Output the (X, Y) coordinate of the center of the cell containing the given text.  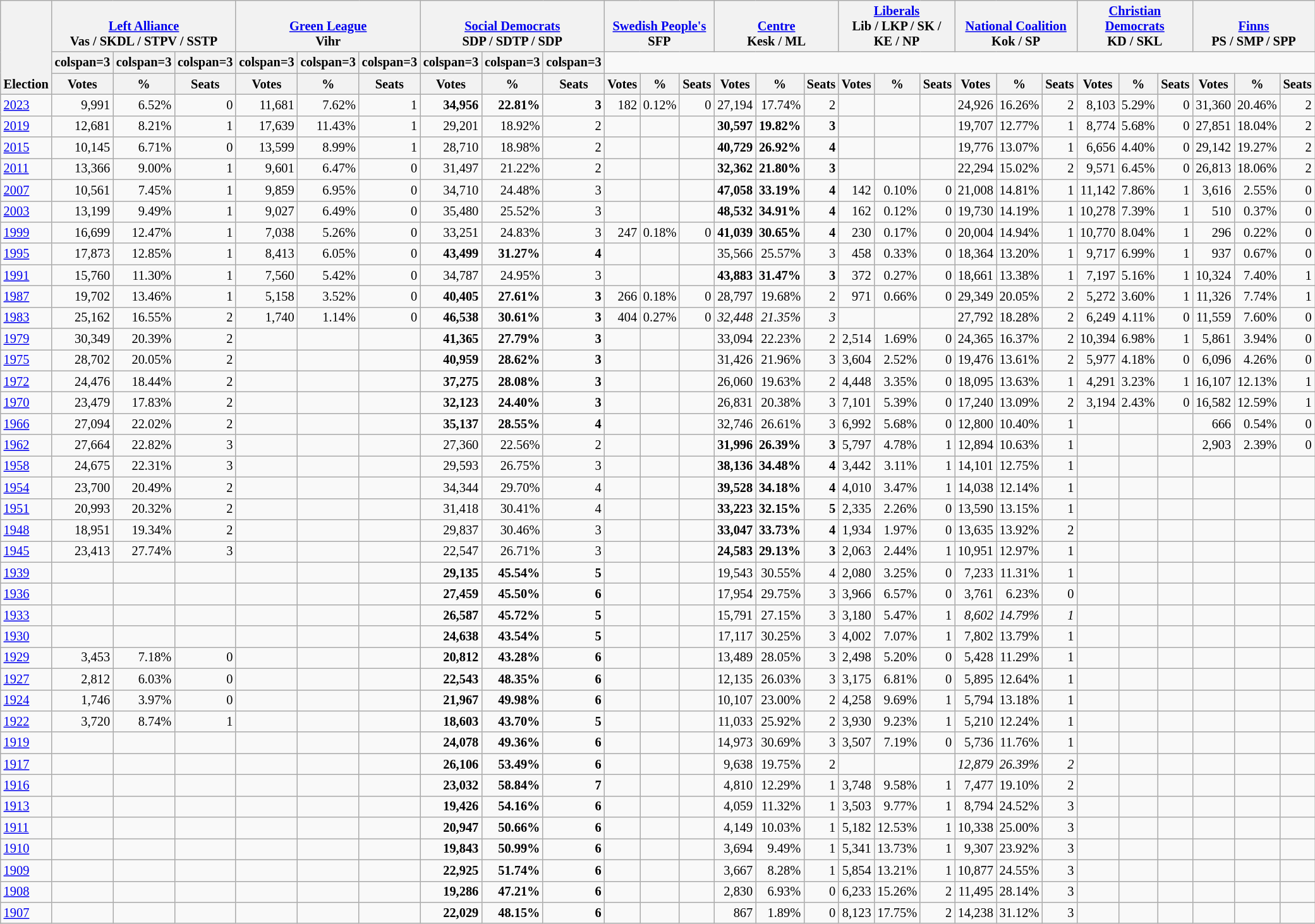
43.28% (512, 657)
13.79% (1020, 637)
3,503 (856, 807)
34,956 (451, 105)
1,746 (82, 700)
18.44% (144, 381)
29,135 (451, 573)
3.94% (1257, 339)
20,004 (976, 232)
26,587 (451, 615)
10,561 (82, 190)
13.21% (897, 870)
1979 (27, 339)
13,199 (82, 212)
16,107 (1213, 381)
30.69% (780, 743)
2,514 (856, 339)
21,967 (451, 700)
2019 (27, 126)
30.46% (512, 530)
34.91% (780, 212)
21.22% (512, 169)
9,601 (267, 169)
25,162 (82, 318)
27.74% (144, 551)
22,029 (451, 913)
1907 (27, 913)
13,489 (735, 657)
10,877 (976, 870)
Social DemocratsSDP / SDTP / SDP (512, 26)
58.84% (512, 785)
22,925 (451, 870)
0.33% (897, 254)
6.45% (1138, 169)
Election (27, 47)
8.99% (329, 148)
8.21% (144, 126)
8.74% (144, 721)
1999 (27, 232)
14.79% (1020, 615)
6.23% (1020, 594)
3,507 (856, 743)
30.55% (780, 573)
27.79% (512, 339)
11.31% (1020, 573)
25.52% (512, 212)
21.35% (780, 318)
24.95% (512, 275)
7.74% (1257, 296)
9.00% (144, 169)
4,291 (1098, 381)
19,730 (976, 212)
3,194 (1098, 402)
6,249 (1098, 318)
40,729 (735, 148)
12,135 (735, 679)
9,307 (976, 849)
8,123 (856, 913)
12.75% (1020, 466)
22.23% (780, 339)
27,459 (451, 594)
50.99% (512, 849)
16.26% (1020, 105)
23,413 (82, 551)
15,760 (82, 275)
266 (622, 296)
28.62% (512, 360)
48,532 (735, 212)
1972 (27, 381)
31,418 (451, 509)
34.18% (780, 488)
13.63% (1020, 381)
39,528 (735, 488)
23,479 (82, 402)
7,233 (976, 573)
3.35% (897, 381)
6.52% (144, 105)
11.43% (329, 126)
5,895 (976, 679)
9.69% (897, 700)
9.77% (897, 807)
2,830 (735, 892)
31,497 (451, 169)
26.61% (780, 424)
34.48% (780, 466)
1.14% (329, 318)
5,797 (856, 445)
20.49% (144, 488)
24,583 (735, 551)
5.16% (1138, 275)
30.41% (512, 509)
22.82% (144, 445)
28,710 (451, 148)
12,879 (976, 764)
19.68% (780, 296)
19.10% (1020, 785)
46,538 (451, 318)
4,448 (856, 381)
9.58% (897, 785)
13.61% (1020, 360)
25.57% (780, 254)
4,258 (856, 700)
11,495 (976, 892)
11,142 (1098, 190)
10,951 (976, 551)
28.14% (1020, 892)
1911 (27, 828)
27,792 (976, 318)
22.31% (144, 466)
17.83% (144, 402)
54.16% (512, 807)
1995 (27, 254)
3,175 (856, 679)
1939 (27, 573)
510 (1213, 212)
20.39% (144, 339)
1.97% (897, 530)
32.15% (780, 509)
7.07% (897, 637)
49.36% (512, 743)
27.61% (512, 296)
3.52% (329, 296)
4.78% (897, 445)
2.55% (1257, 190)
3,180 (856, 615)
33,047 (735, 530)
3,604 (856, 360)
19,702 (82, 296)
24,078 (451, 743)
47.21% (512, 892)
31.12% (1020, 913)
8,774 (1098, 126)
2,498 (856, 657)
26,831 (735, 402)
7.39% (1138, 212)
30.65% (780, 232)
13.73% (897, 849)
11.29% (1020, 657)
1917 (27, 764)
45.50% (512, 594)
10,394 (1098, 339)
17.75% (897, 913)
10,278 (1098, 212)
10,324 (1213, 275)
1936 (27, 594)
8,794 (976, 807)
22.81% (512, 105)
6.99% (1138, 254)
29,201 (451, 126)
4,002 (856, 637)
1,740 (267, 318)
LiberalsLib / LKP / SK / KE / NP (897, 26)
53.49% (512, 764)
1919 (27, 743)
20.46% (1257, 105)
162 (856, 212)
3.60% (1138, 296)
18.06% (1257, 169)
6,656 (1098, 148)
43.54% (512, 637)
11.76% (1020, 743)
10.03% (780, 828)
5.47% (897, 615)
867 (735, 913)
6.71% (144, 148)
3.11% (897, 466)
18,364 (976, 254)
2,080 (856, 573)
24,926 (976, 105)
230 (856, 232)
32,362 (735, 169)
1.69% (897, 339)
372 (856, 275)
9,571 (1098, 169)
18,095 (976, 381)
1975 (27, 360)
26.71% (512, 551)
30,597 (735, 126)
45.72% (512, 615)
34,710 (451, 190)
13,635 (976, 530)
12.24% (1020, 721)
20,947 (451, 828)
1929 (27, 657)
22.56% (512, 445)
6.95% (329, 190)
1945 (27, 551)
34,787 (451, 275)
24.83% (512, 232)
0.66% (897, 296)
22,294 (976, 169)
17.74% (780, 105)
24.52% (1020, 807)
3.25% (897, 573)
28,797 (735, 296)
27.15% (780, 615)
29.13% (780, 551)
20.32% (144, 509)
3.47% (897, 488)
12,894 (976, 445)
1951 (27, 509)
6,992 (856, 424)
18.28% (1020, 318)
2.43% (1138, 402)
5,861 (1213, 339)
2007 (27, 190)
3,930 (856, 721)
23,700 (82, 488)
33,223 (735, 509)
1927 (27, 679)
51.74% (512, 870)
2011 (27, 169)
8,413 (267, 254)
3,966 (856, 594)
2,063 (856, 551)
5,854 (856, 870)
25.00% (1020, 828)
12.59% (1257, 402)
43,883 (735, 275)
9,991 (82, 105)
FinnsPS / SMP / SPP (1254, 26)
12.64% (1020, 679)
12.29% (780, 785)
19,286 (451, 892)
27,194 (735, 105)
937 (1213, 254)
24,638 (451, 637)
4.18% (1138, 360)
8.28% (780, 870)
26.75% (512, 466)
1916 (27, 785)
7.19% (897, 743)
40,959 (451, 360)
6.98% (1138, 339)
22,547 (451, 551)
5,210 (976, 721)
404 (622, 318)
19,707 (976, 126)
15.02% (1020, 169)
24,675 (82, 466)
2015 (27, 148)
3,694 (735, 849)
13.38% (1020, 275)
17,873 (82, 254)
10,338 (976, 828)
47,058 (735, 190)
15,791 (735, 615)
10,107 (735, 700)
27,360 (451, 445)
24.48% (512, 190)
11,326 (1213, 296)
6.57% (897, 594)
5,977 (1098, 360)
5,182 (856, 828)
37,275 (451, 381)
1913 (27, 807)
11,559 (1213, 318)
2,335 (856, 509)
5,736 (976, 743)
1970 (27, 402)
27,851 (1213, 126)
41,039 (735, 232)
19.63% (780, 381)
31,426 (735, 360)
34,344 (451, 488)
10.40% (1020, 424)
26,106 (451, 764)
4.11% (1138, 318)
31,360 (1213, 105)
14.81% (1020, 190)
4,810 (735, 785)
29,349 (976, 296)
7,197 (1098, 275)
Green LeagueVihr (328, 26)
2.39% (1257, 445)
1958 (27, 466)
29,593 (451, 466)
2,903 (1213, 445)
1966 (27, 424)
7.40% (1257, 275)
14,101 (976, 466)
5,794 (976, 700)
18.92% (512, 126)
5.26% (329, 232)
7.18% (144, 657)
0.37% (1257, 212)
18.98% (512, 148)
33,251 (451, 232)
28,702 (82, 360)
14,238 (976, 913)
20,812 (451, 657)
10,145 (82, 148)
13.09% (1020, 402)
29.75% (780, 594)
1922 (27, 721)
12.97% (1020, 551)
142 (856, 190)
19,843 (451, 849)
1954 (27, 488)
6,096 (1213, 360)
9.23% (897, 721)
6.03% (144, 679)
458 (856, 254)
National CoalitionKok / SP (1016, 26)
4,059 (735, 807)
8,602 (976, 615)
3,720 (82, 721)
13.46% (144, 296)
6.05% (329, 254)
15.26% (897, 892)
24.55% (1020, 870)
28.08% (512, 381)
1,934 (856, 530)
11,033 (735, 721)
18,603 (451, 721)
6.49% (329, 212)
21,008 (976, 190)
23,032 (451, 785)
29,837 (451, 530)
3,748 (856, 785)
43,499 (451, 254)
3,761 (976, 594)
Swedish People'sSFP (660, 26)
19.75% (780, 764)
3,442 (856, 466)
18,951 (82, 530)
14.94% (1020, 232)
8.04% (1138, 232)
12,681 (82, 126)
5.29% (1138, 105)
31.27% (512, 254)
13.07% (1020, 148)
1962 (27, 445)
28.05% (780, 657)
31.47% (780, 275)
1908 (27, 892)
12.77% (1020, 126)
19,776 (976, 148)
48.15% (512, 913)
1.89% (780, 913)
3,453 (82, 657)
11.30% (144, 275)
0.67% (1257, 254)
0.22% (1257, 232)
13,590 (976, 509)
7,802 (976, 637)
41,365 (451, 339)
1991 (27, 275)
247 (622, 232)
5.20% (897, 657)
26,060 (735, 381)
16,582 (1213, 402)
1987 (27, 296)
24.40% (512, 402)
5.42% (329, 275)
24,365 (976, 339)
17,954 (735, 594)
35,480 (451, 212)
7 (574, 785)
27,094 (82, 424)
13,366 (82, 169)
20,993 (82, 509)
8,103 (1098, 105)
CentreKesk / ML (776, 26)
5,341 (856, 849)
40,405 (451, 296)
35,566 (735, 254)
4,010 (856, 488)
5,428 (976, 657)
13.92% (1020, 530)
19.82% (780, 126)
3,667 (735, 870)
18,661 (976, 275)
33,094 (735, 339)
33.73% (780, 530)
13.20% (1020, 254)
23.92% (1020, 849)
16.55% (144, 318)
7.86% (1138, 190)
20.38% (780, 402)
26.92% (780, 148)
26,813 (1213, 169)
17,639 (267, 126)
38,136 (735, 466)
22,543 (451, 679)
7.62% (329, 105)
35,137 (451, 424)
24,476 (82, 381)
13.15% (1020, 509)
9,717 (1098, 254)
27,664 (82, 445)
14,038 (976, 488)
18.04% (1257, 126)
17,240 (976, 402)
1948 (27, 530)
19.27% (1257, 148)
19,476 (976, 360)
14.19% (1020, 212)
3,616 (1213, 190)
7,101 (856, 402)
32,448 (735, 318)
45.54% (512, 573)
6,233 (856, 892)
13.18% (1020, 700)
32,746 (735, 424)
17,117 (735, 637)
3.97% (144, 700)
2.44% (897, 551)
1924 (27, 700)
2.52% (897, 360)
7,560 (267, 275)
49.98% (512, 700)
26.03% (780, 679)
182 (622, 105)
4,149 (735, 828)
32,123 (451, 402)
3.23% (1138, 381)
12.85% (144, 254)
12.13% (1257, 381)
0.17% (897, 232)
666 (1213, 424)
1933 (27, 615)
29,142 (1213, 148)
30.61% (512, 318)
11.32% (780, 807)
1930 (27, 637)
0.10% (897, 190)
9,027 (267, 212)
10,770 (1098, 232)
25.92% (780, 721)
16,699 (82, 232)
1983 (27, 318)
12,800 (976, 424)
7,477 (976, 785)
28.55% (512, 424)
2,812 (82, 679)
43.70% (512, 721)
4.26% (1257, 360)
21.96% (780, 360)
6.47% (329, 169)
12.53% (897, 828)
19.34% (144, 530)
19,543 (735, 573)
50.66% (512, 828)
30.25% (780, 637)
9,638 (735, 764)
12.14% (1020, 488)
2023 (27, 105)
22.02% (144, 424)
0.54% (1257, 424)
6.93% (780, 892)
19,426 (451, 807)
4.40% (1138, 148)
9,859 (267, 190)
2003 (27, 212)
Left AllianceVas / SKDL / STPV / SSTP (144, 26)
14,973 (735, 743)
1910 (27, 849)
48.35% (512, 679)
5,158 (267, 296)
16.37% (1020, 339)
5,272 (1098, 296)
7.60% (1257, 318)
30,349 (82, 339)
10.63% (1020, 445)
Christian DemocratsKD / SKL (1135, 26)
5.39% (897, 402)
1909 (27, 870)
12.47% (144, 232)
11,681 (267, 105)
2.26% (897, 509)
31,996 (735, 445)
21.80% (780, 169)
6.81% (897, 679)
29.70% (512, 488)
971 (856, 296)
296 (1213, 232)
7.45% (144, 190)
13,599 (267, 148)
23.00% (780, 700)
33.19% (780, 190)
7,038 (267, 232)
